Return (X, Y) of the center of cell containing provided text 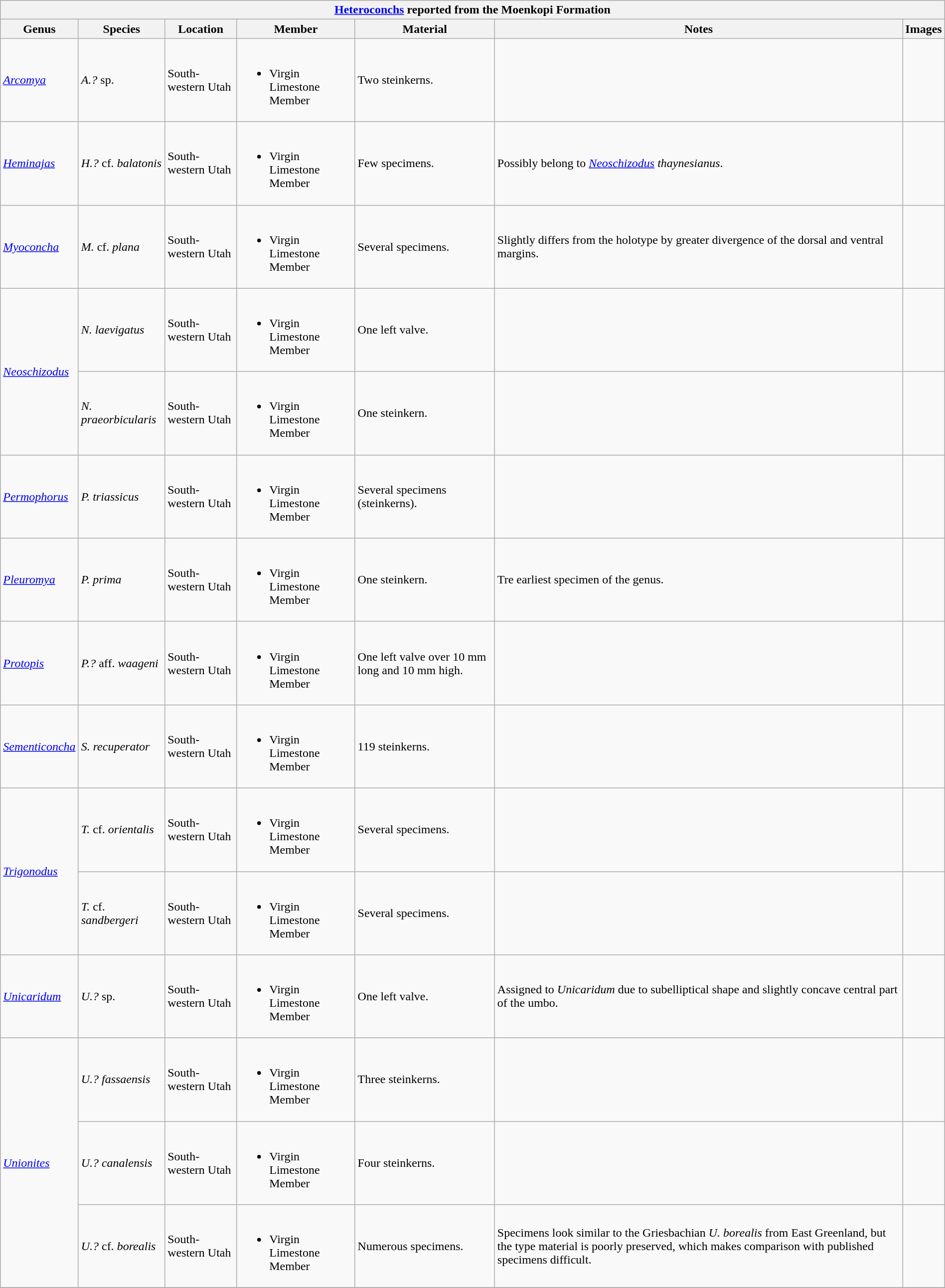
Sementiconcha (39, 746)
Protopis (39, 663)
Four steinkerns. (425, 1163)
U.? sp. (122, 996)
N. laevigatus (122, 330)
Tre earliest specimen of the genus. (699, 579)
U.? fassaensis (122, 1080)
P.? aff. waageni (122, 663)
Possibly belong to Neoschizodus thaynesianus. (699, 164)
Location (201, 29)
Several specimens (steinkerns). (425, 497)
Images (924, 29)
U.? canalensis (122, 1163)
P. triassicus (122, 497)
Permophorus (39, 497)
S. recuperator (122, 746)
P. prima (122, 579)
Unicaridum (39, 996)
Numerous specimens. (425, 1247)
Pleuromya (39, 579)
119 steinkerns. (425, 746)
One left valve over 10 mm long and 10 mm high. (425, 663)
Assigned to Unicaridum due to subelliptical shape and slightly concave central part of the umbo. (699, 996)
Few specimens. (425, 164)
U.? cf. borealis (122, 1247)
Three steinkerns. (425, 1080)
Heminajas (39, 164)
T. cf. orientalis (122, 830)
Species (122, 29)
Slightly differs from the holotype by greater divergence of the dorsal and ventral margins. (699, 246)
N. praeorbicularis (122, 413)
Genus (39, 29)
Myoconcha (39, 246)
Material (425, 29)
Notes (699, 29)
M. cf. plana (122, 246)
T. cf. sandbergeri (122, 914)
A.? sp. (122, 80)
Two steinkerns. (425, 80)
Arcomya (39, 80)
Unionites (39, 1163)
H.? cf. balatonis (122, 164)
Neoschizodus (39, 371)
Heteroconchs reported from the Moenkopi Formation (472, 10)
Member (296, 29)
Trigonodus (39, 871)
